Capture the cell that displays the provided text and extract its [x, y] central coordinate. 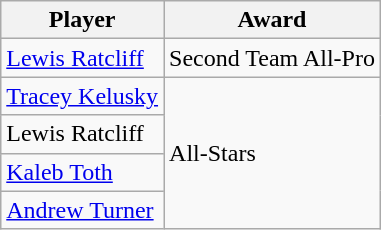
All-Stars [272, 153]
Second Team All-Pro [272, 58]
Player [82, 20]
Kaleb Toth [82, 172]
Award [272, 20]
Tracey Kelusky [82, 96]
Andrew Turner [82, 210]
